Pinpoint the cell where the given text exists, returning its (X, Y) midpoint coordinate. 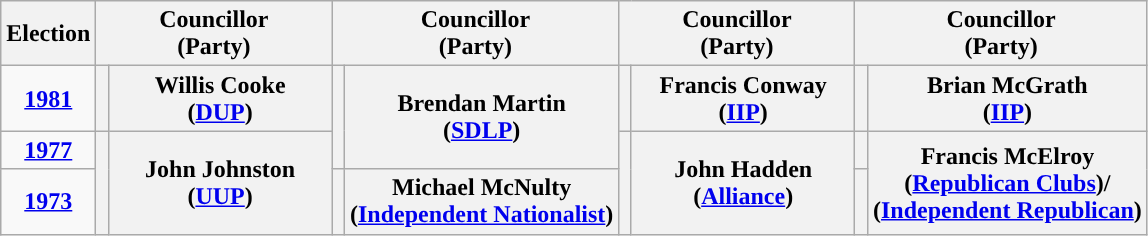
1977 (48, 150)
Francis Conway (IIP) (743, 98)
Michael McNulty (Independent Nationalist) (481, 202)
Election (48, 34)
Willis Cooke (DUP) (220, 98)
Brian McGrath (IIP) (1007, 98)
1981 (48, 98)
Francis McElroy (Republican Clubs)/ (Independent Republican) (1007, 182)
John Hadden (Alliance) (743, 182)
John Johnston (UUP) (220, 182)
1973 (48, 202)
Brendan Martin (SDLP) (481, 118)
